Detect which cell encompasses the target text, then output its [x, y] center coordinate. 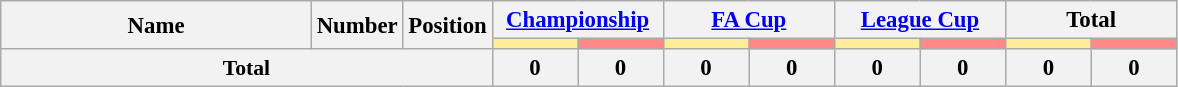
Number [357, 25]
Position [448, 25]
League Cup [920, 20]
Name [156, 25]
FA Cup [748, 20]
Championship [578, 20]
